Pinpoint the cell where the given text exists, returning its [X, Y] midpoint coordinate. 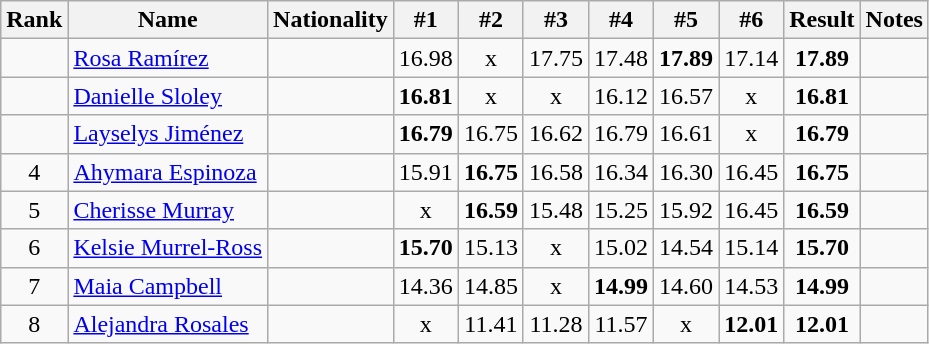
6 [34, 248]
15.48 [556, 210]
11.57 [620, 324]
Kelsie Murrel-Ross [168, 248]
15.91 [426, 172]
Maia Campbell [168, 286]
17.75 [556, 58]
4 [34, 172]
#3 [556, 20]
Alejandra Rosales [168, 324]
#6 [752, 20]
#5 [686, 20]
14.54 [686, 248]
17.14 [752, 58]
15.25 [620, 210]
8 [34, 324]
14.36 [426, 286]
Notes [894, 20]
15.92 [686, 210]
16.57 [686, 96]
14.53 [752, 286]
Layselys Jiménez [168, 134]
16.58 [556, 172]
11.28 [556, 324]
Rank [34, 20]
Danielle Sloley [168, 96]
5 [34, 210]
15.02 [620, 248]
Nationality [331, 20]
15.13 [490, 248]
16.61 [686, 134]
15.14 [752, 248]
16.34 [620, 172]
#4 [620, 20]
Rosa Ramírez [168, 58]
16.30 [686, 172]
16.62 [556, 134]
#2 [490, 20]
14.60 [686, 286]
16.98 [426, 58]
14.85 [490, 286]
16.12 [620, 96]
11.41 [490, 324]
Result [822, 20]
Cherisse Murray [168, 210]
17.48 [620, 58]
7 [34, 286]
Ahymara Espinoza [168, 172]
Name [168, 20]
#1 [426, 20]
